Search for the cell housing the specified text and yield its [x, y] center coordinate. 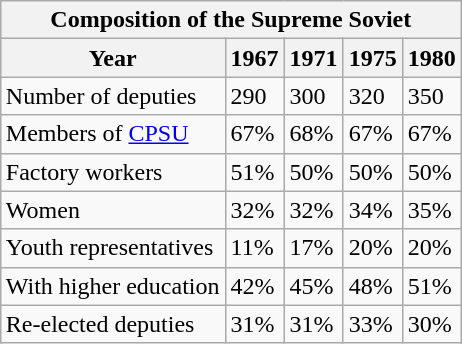
Youth representatives [112, 248]
Year [112, 58]
300 [314, 96]
With higher education [112, 286]
Re-elected deputies [112, 324]
42% [254, 286]
30% [432, 324]
68% [314, 134]
350 [432, 96]
35% [432, 210]
320 [372, 96]
1975 [372, 58]
Composition of the Supreme Soviet [230, 20]
11% [254, 248]
33% [372, 324]
48% [372, 286]
Number of deputies [112, 96]
17% [314, 248]
290 [254, 96]
1971 [314, 58]
1980 [432, 58]
1967 [254, 58]
Factory workers [112, 172]
Members of CPSU [112, 134]
Women [112, 210]
34% [372, 210]
45% [314, 286]
